Detect which cell encompasses the target text, then output its (x, y) center coordinate. 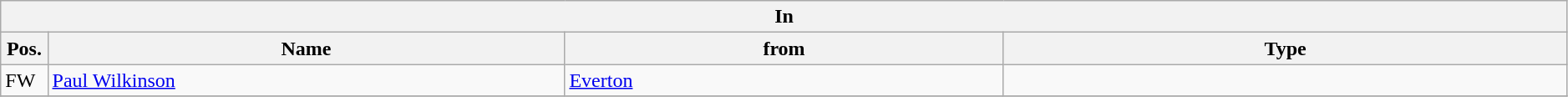
Paul Wilkinson (306, 80)
Type (1285, 48)
FW (24, 80)
Name (306, 48)
Pos. (24, 48)
from (784, 48)
Everton (784, 80)
In (784, 17)
